Provide the [X, Y] coordinate of the cell's center where the given text is located.  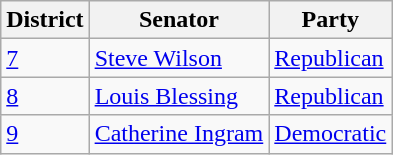
Senator [179, 20]
Democratic [330, 134]
Louis Blessing [179, 96]
Party [330, 20]
9 [45, 134]
District [45, 20]
Steve Wilson [179, 58]
Catherine Ingram [179, 134]
8 [45, 96]
7 [45, 58]
